Determine the (x, y) coordinate at the center of the cell enclosing the given text.  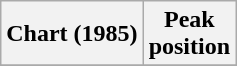
Peak position (189, 34)
Chart (1985) (72, 34)
